Return [X, Y] of the center of cell containing provided text 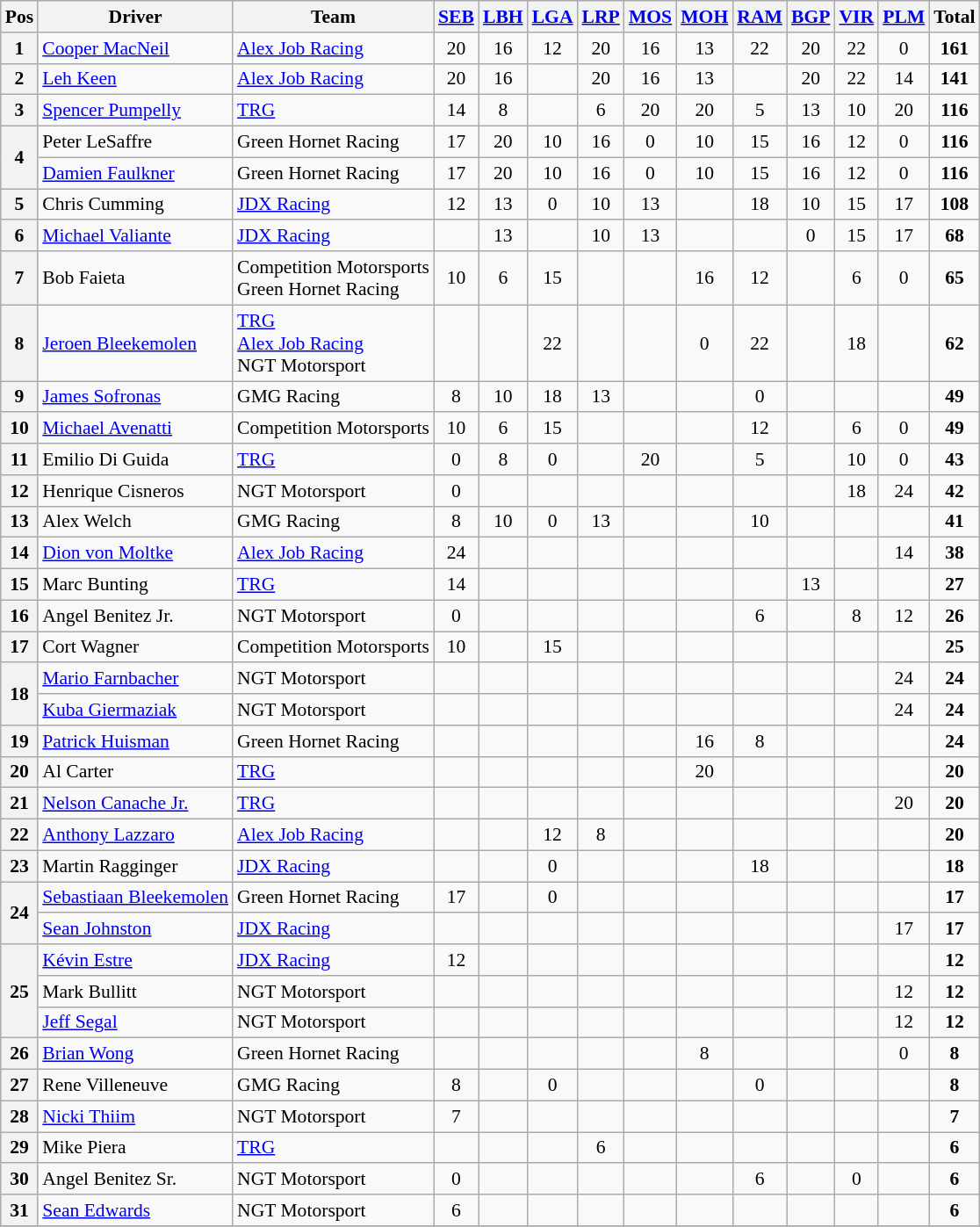
41 [954, 522]
LBH [503, 17]
TRG Alex Job Racing NGT Motorsport [334, 343]
43 [954, 459]
Patrick Huisman [135, 741]
Angel Benitez Jr. [135, 616]
Nicki Thiim [135, 1116]
Team [334, 17]
Spencer Pumpelly [135, 111]
161 [954, 48]
Cooper MacNeil [135, 48]
Mario Farnbacher [135, 679]
MOS [650, 17]
Mark Bullitt [135, 992]
Emilio Di Guida [135, 459]
LRP [601, 17]
Angel Benitez Sr. [135, 1180]
MOH [704, 17]
108 [954, 205]
Peter LeSaffre [135, 142]
James Sofronas [135, 397]
Martin Ragginger [135, 866]
65 [954, 278]
LGA [553, 17]
Jeff Segal [135, 1022]
Kuba Giermaziak [135, 710]
Kévin Estre [135, 960]
Nelson Canache Jr. [135, 804]
Leh Keen [135, 79]
Pos [19, 17]
68 [954, 236]
Anthony Lazzaro [135, 835]
Al Carter [135, 772]
Mike Piera [135, 1148]
BGP [811, 17]
Jeroen Bleekemolen [135, 343]
1 [19, 48]
Chris Cumming [135, 205]
SEB [457, 17]
Alex Welch [135, 522]
Marc Bunting [135, 585]
PLM [904, 17]
11 [19, 459]
3 [19, 111]
4 [19, 158]
Dion von Moltke [135, 553]
Henrique Cisneros [135, 491]
29 [19, 1148]
31 [19, 1210]
Michael Valiante [135, 236]
141 [954, 79]
Bob Faieta [135, 278]
Cort Wagner [135, 647]
Michael Avenatti [135, 429]
42 [954, 491]
Driver [135, 17]
Sebastiaan Bleekemolen [135, 898]
Sean Edwards [135, 1210]
9 [19, 397]
30 [19, 1180]
Competition Motorsports Green Hornet Racing [334, 278]
Damien Faulkner [135, 173]
VIR [856, 17]
28 [19, 1116]
Total [954, 17]
RAM [760, 17]
19 [19, 741]
21 [19, 804]
Rene Villeneuve [135, 1086]
62 [954, 343]
Sean Johnston [135, 929]
38 [954, 553]
23 [19, 866]
Brian Wong [135, 1054]
2 [19, 79]
